Provide the (X, Y) coordinate of the cell's center where the given text is located.  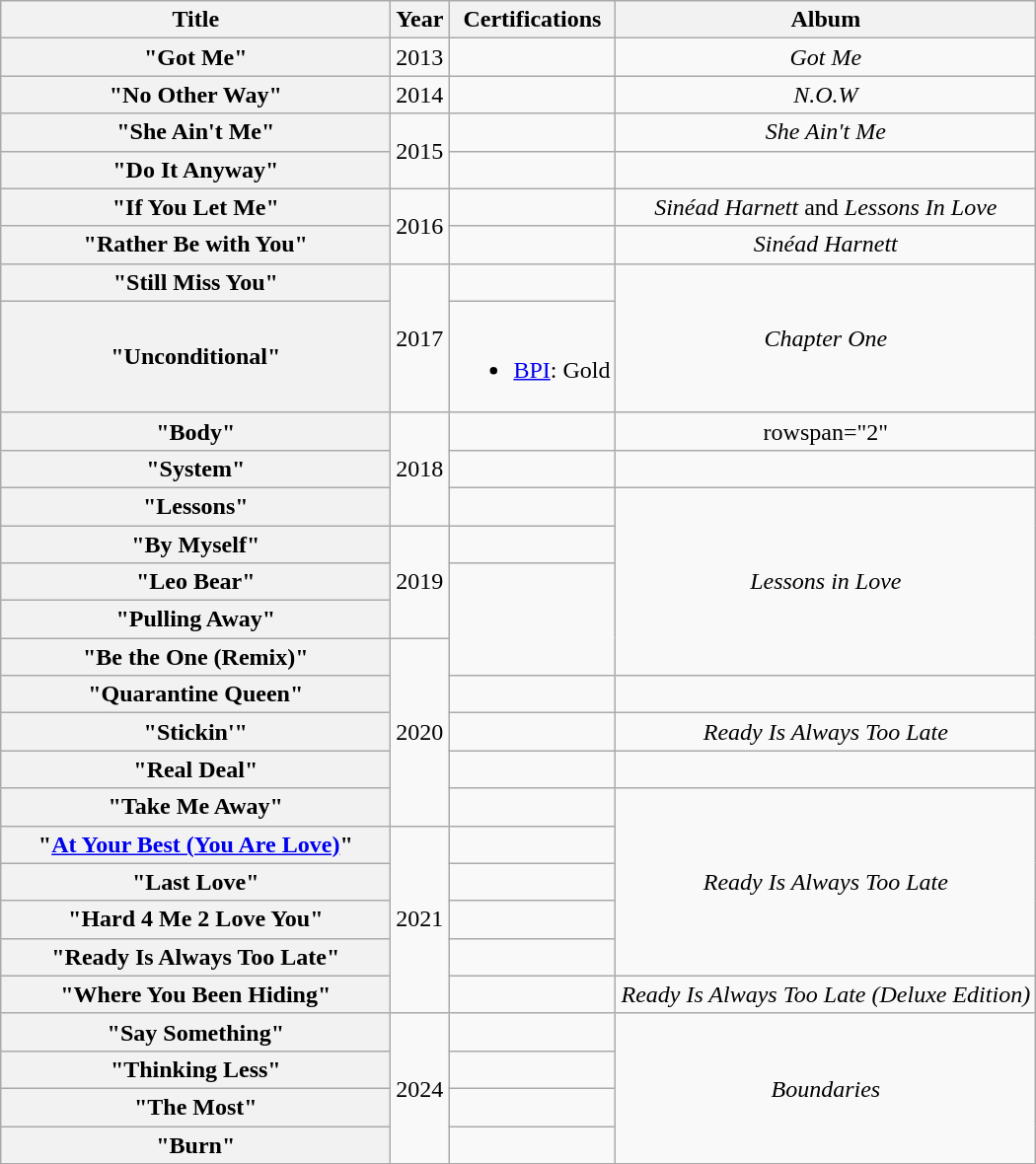
"Take Me Away" (195, 807)
2014 (420, 95)
"No Other Way" (195, 95)
"She Ain't Me" (195, 132)
Year (420, 20)
Album (826, 20)
2024 (420, 1088)
"Lessons" (195, 506)
Sinéad Harnett and Lessons In Love (826, 207)
2019 (420, 581)
"Ready Is Always Too Late" (195, 957)
"Got Me" (195, 57)
"Burn" (195, 1145)
"Hard 4 Me 2 Love You" (195, 919)
"Pulling Away" (195, 619)
BPI: Gold (533, 357)
"Say Something" (195, 1032)
"Last Love" (195, 882)
"Be the One (Remix)" (195, 657)
"Thinking Less" (195, 1069)
rowspan="2" (826, 431)
"The Most" (195, 1107)
N.O.W (826, 95)
"Do It Anyway" (195, 170)
"Leo Bear" (195, 582)
Lessons in Love (826, 581)
Ready Is Always Too Late (Deluxe Edition) (826, 994)
"By Myself" (195, 544)
2020 (420, 732)
Chapter One (826, 337)
"Rather Be with You" (195, 245)
"Where You Been Hiding" (195, 994)
Certifications (533, 20)
2013 (420, 57)
Got Me (826, 57)
2018 (420, 469)
"Still Miss You" (195, 282)
"At Your Best (You Are Love)" (195, 844)
Title (195, 20)
"Unconditional" (195, 357)
2016 (420, 226)
2017 (420, 337)
"Real Deal" (195, 769)
"Quarantine Queen" (195, 694)
"System" (195, 469)
2021 (420, 919)
She Ain't Me (826, 132)
"Stickin'" (195, 732)
"Body" (195, 431)
Boundaries (826, 1088)
2015 (420, 151)
Sinéad Harnett (826, 245)
"If You Let Me" (195, 207)
